Output the (X, Y) coordinate of the center of the cell containing the given text.  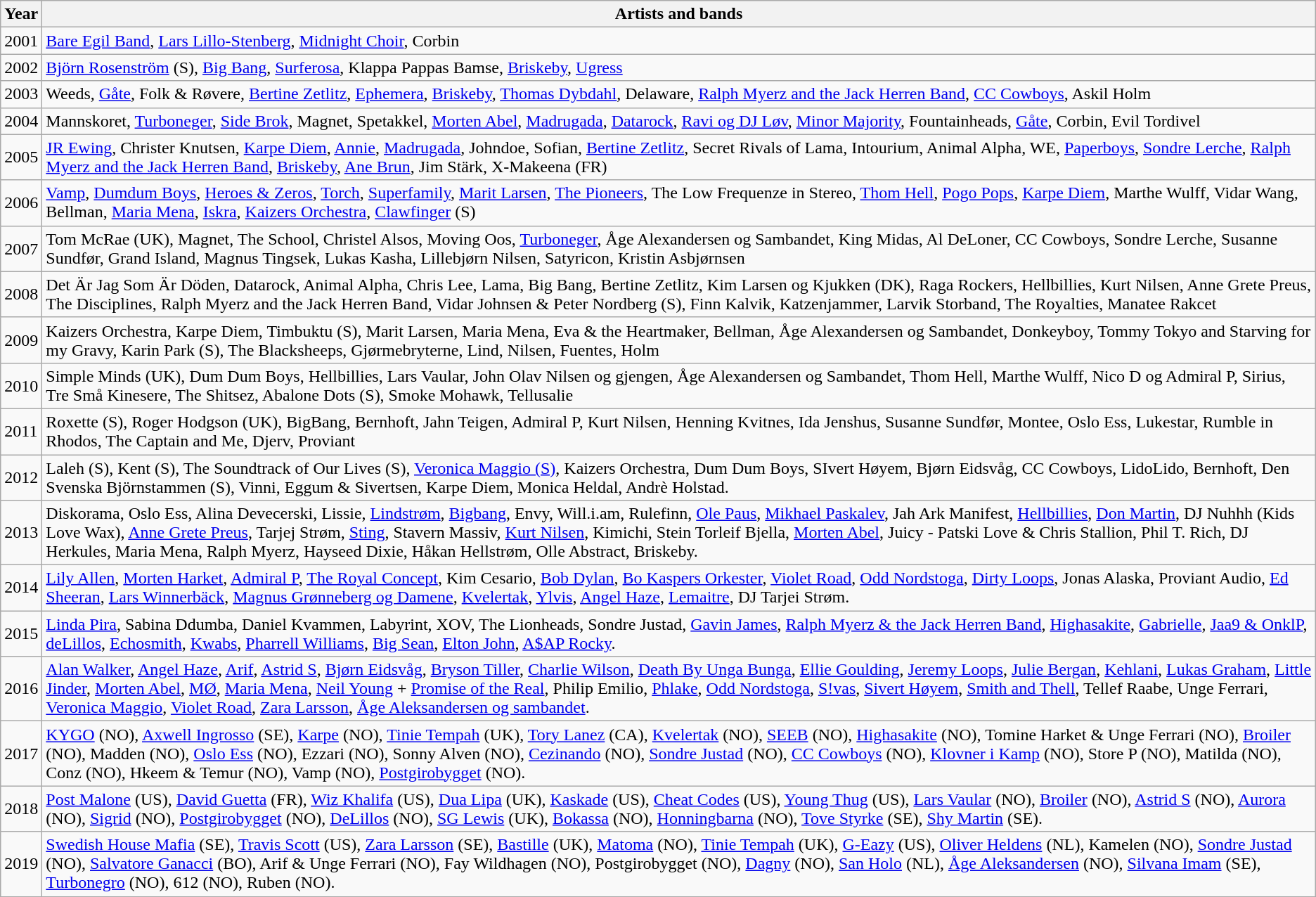
2009 (21, 340)
2002 (21, 67)
2013 (21, 533)
Artists and bands (679, 14)
2017 (21, 754)
2004 (21, 121)
Bare Egil Band, Lars Lillo-Stenberg, Midnight Choir, Corbin (679, 41)
2008 (21, 294)
2015 (21, 634)
2016 (21, 689)
2005 (21, 157)
2001 (21, 41)
2019 (21, 864)
Björn Rosenström (S), Big Bang, Surferosa, Klappa Pappas Bamse, Briskeby, Ugress (679, 67)
2010 (21, 385)
Year (21, 14)
2014 (21, 588)
2012 (21, 477)
2018 (21, 808)
2011 (21, 432)
2003 (21, 94)
2006 (21, 202)
2007 (21, 249)
